Scan for the cell matching the given text and deliver its [X, Y] coordinate at center. 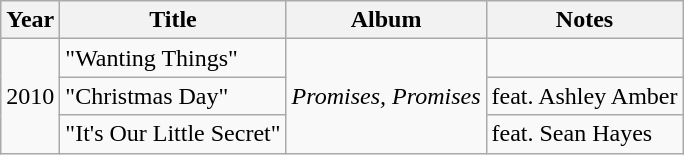
Album [386, 20]
feat. Sean Hayes [584, 134]
Title [173, 20]
feat. Ashley Amber [584, 96]
Promises, Promises [386, 96]
Year [30, 20]
"Christmas Day" [173, 96]
"It's Our Little Secret" [173, 134]
Notes [584, 20]
2010 [30, 96]
"Wanting Things" [173, 58]
